Scan for the cell matching the given text and deliver its (x, y) coordinate at center. 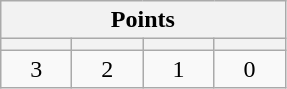
Points (143, 20)
0 (250, 69)
3 (36, 69)
2 (108, 69)
1 (178, 69)
